Capture the cell that displays the provided text and extract its (X, Y) central coordinate. 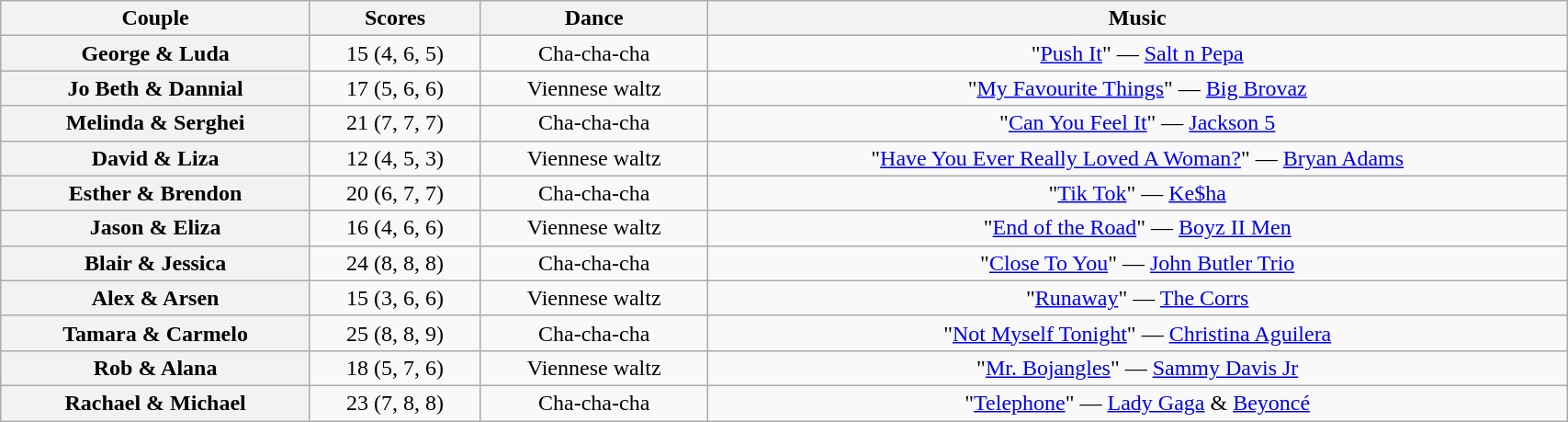
Couple (156, 18)
25 (8, 8, 9) (395, 333)
"End of the Road" — Boyz II Men (1137, 228)
"Have You Ever Really Loved A Woman?" — Bryan Adams (1137, 158)
Jo Beth & Dannial (156, 88)
"Tik Tok" — Ke$ha (1137, 193)
David & Liza (156, 158)
"Runaway" ― The Corrs (1137, 298)
17 (5, 6, 6) (395, 88)
"Not Myself Tonight" — Christina Aguilera (1137, 333)
Rob & Alana (156, 368)
Jason & Eliza (156, 228)
Rachael & Michael (156, 403)
Alex & Arsen (156, 298)
23 (7, 8, 8) (395, 403)
Melinda & Serghei (156, 123)
"Can You Feel It" — Jackson 5 (1137, 123)
"Close To You" — John Butler Trio (1137, 263)
Music (1137, 18)
Blair & Jessica (156, 263)
16 (4, 6, 6) (395, 228)
21 (7, 7, 7) (395, 123)
15 (4, 6, 5) (395, 53)
Dance (594, 18)
"My Favourite Things" — Big Brovaz (1137, 88)
15 (3, 6, 6) (395, 298)
18 (5, 7, 6) (395, 368)
George & Luda (156, 53)
"Telephone" — Lady Gaga & Beyoncé (1137, 403)
Scores (395, 18)
Esther & Brendon (156, 193)
20 (6, 7, 7) (395, 193)
"Push It" — Salt n Pepa (1137, 53)
Tamara & Carmelo (156, 333)
24 (8, 8, 8) (395, 263)
12 (4, 5, 3) (395, 158)
"Mr. Bojangles" — Sammy Davis Jr (1137, 368)
